Extract the (x, y) coordinate from the center of the cell holding the provided text.  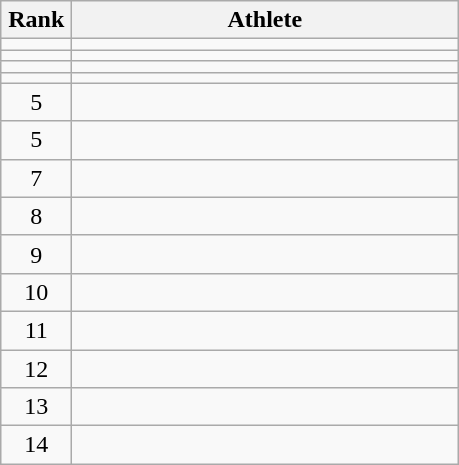
7 (36, 178)
11 (36, 330)
8 (36, 216)
14 (36, 445)
9 (36, 254)
10 (36, 292)
13 (36, 407)
Rank (36, 20)
Athlete (265, 20)
12 (36, 369)
